Find where the given text appears and provide that cell's center as [X, Y] coordinate. 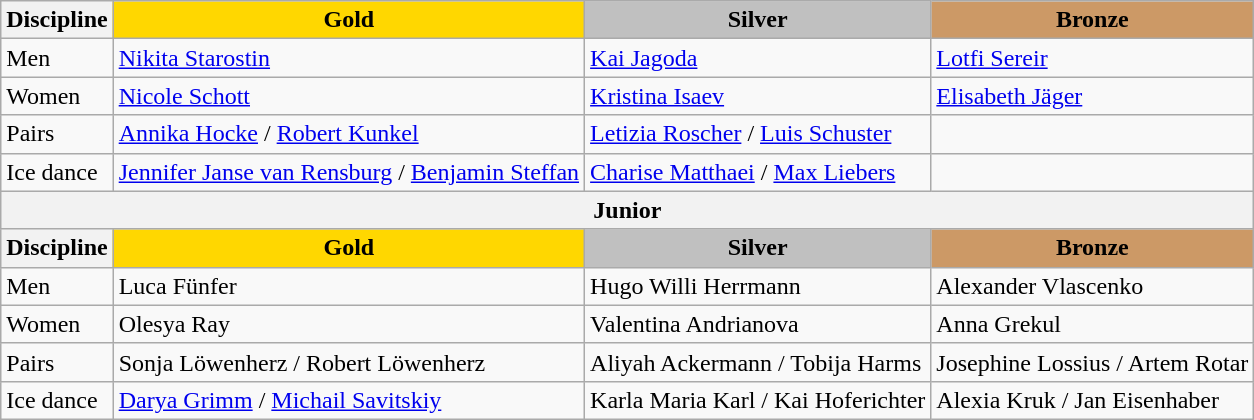
Junior [628, 210]
Anna Grekul [1092, 324]
Lotfi Sereir [1092, 58]
Aliyah Ackermann / Tobija Harms [758, 362]
Luca Fünfer [348, 286]
Annika Hocke / Robert Kunkel [348, 134]
Kristina Isaev [758, 96]
Alexander Vlascenko [1092, 286]
Jennifer Janse van Rensburg / Benjamin Steffan [348, 172]
Alexia Kruk / Jan Eisenhaber [1092, 400]
Darya Grimm / Michail Savitskiy [348, 400]
Nicole Schott [348, 96]
Letizia Roscher / Luis Schuster [758, 134]
Hugo Willi Herrmann [758, 286]
Olesya Ray [348, 324]
Elisabeth Jäger [1092, 96]
Sonja Löwenherz / Robert Löwenherz [348, 362]
Valentina Andrianova [758, 324]
Kai Jagoda [758, 58]
Josephine Lossius / Artem Rotar [1092, 362]
Karla Maria Karl / Kai Hoferichter [758, 400]
Charise Matthaei / Max Liebers [758, 172]
Nikita Starostin [348, 58]
